Search for the cell housing the specified text and yield its [X, Y] center coordinate. 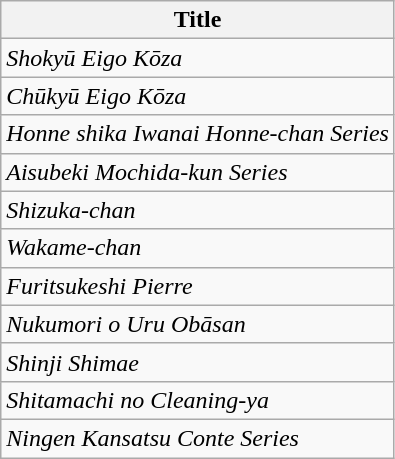
Shokyū Eigo Kōza [198, 58]
Wakame-chan [198, 248]
Nukumori o Uru Obāsan [198, 324]
Chūkyū Eigo Kōza [198, 96]
Furitsukeshi Pierre [198, 286]
Shitamachi no Cleaning-ya [198, 400]
Ningen Kansatsu Conte Series [198, 438]
Shizuka-chan [198, 210]
Shinji Shimae [198, 362]
Honne shika Iwanai Honne-chan Series [198, 134]
Title [198, 20]
Aisubeki Mochida-kun Series [198, 172]
